Extract the (X, Y) coordinate from the center of the cell holding the provided text.  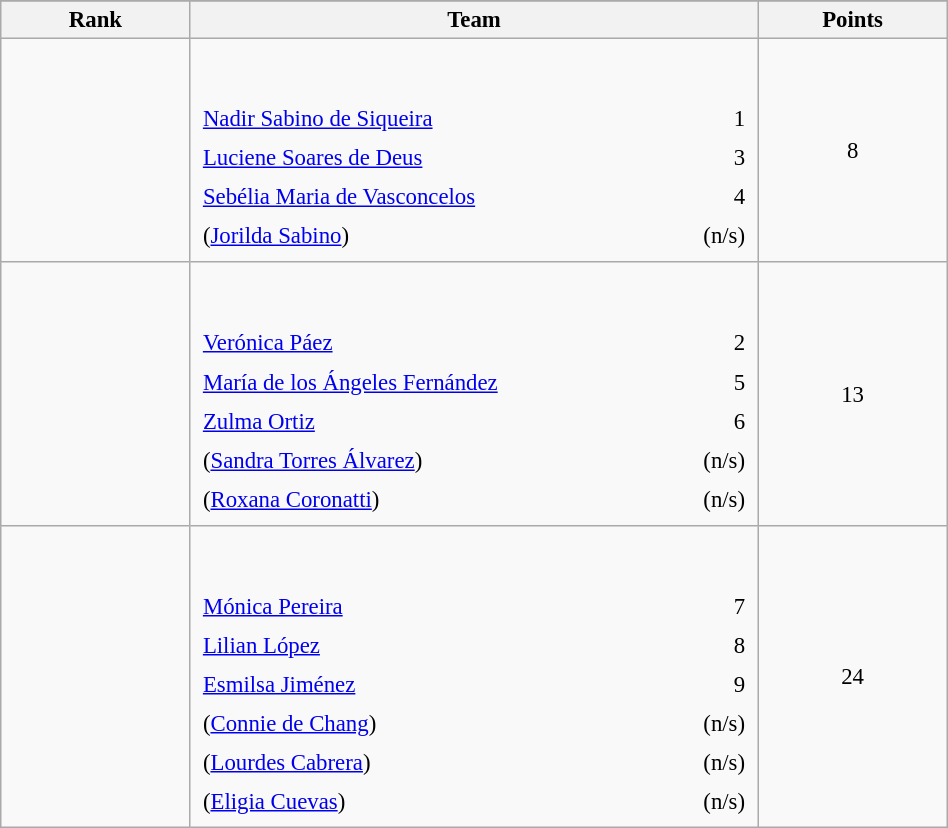
Team (474, 20)
Points (852, 20)
Esmilsa Jiménez (412, 684)
(Eligia Cuevas) (412, 801)
Luciene Soares de Deus (430, 158)
5 (710, 382)
Nadir Sabino de Siqueira (430, 119)
7 (690, 606)
Rank (96, 20)
Lilian López (412, 645)
6 (710, 421)
13 (852, 394)
(Connie de Chang) (412, 723)
Sebélia Maria de Vasconcelos (430, 197)
María de los Ángeles Fernández (433, 382)
Mónica Pereira (412, 606)
1 (708, 119)
Zulma Ortiz (433, 421)
4 (708, 197)
(Lourdes Cabrera) (412, 762)
Verónica Páez (433, 343)
(Jorilda Sabino) (430, 236)
9 (690, 684)
3 (708, 158)
(Roxana Coronatti) (433, 499)
Mónica Pereira 7 Lilian López 8 Esmilsa Jiménez 9 (Connie de Chang) (n/s) (Lourdes Cabrera) (n/s) (Eligia Cuevas) (n/s) (474, 677)
Verónica Páez 2 María de los Ángeles Fernández 5 Zulma Ortiz 6 (Sandra Torres Álvarez) (n/s) (Roxana Coronatti) (n/s) (474, 394)
2 (710, 343)
Nadir Sabino de Siqueira 1 Luciene Soares de Deus 3 Sebélia Maria de Vasconcelos 4 (Jorilda Sabino) (n/s) (474, 151)
(Sandra Torres Álvarez) (433, 460)
24 (852, 677)
